Identify which cell holds the provided text, then report its (X, Y) central coordinate. 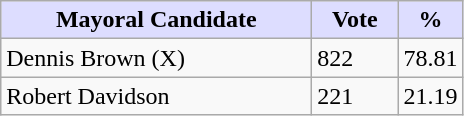
Dennis Brown (X) (156, 58)
21.19 (430, 96)
Robert Davidson (156, 96)
78.81 (430, 58)
Mayoral Candidate (156, 20)
221 (355, 96)
% (430, 20)
822 (355, 58)
Vote (355, 20)
